Scan for the cell matching the given text and deliver its (x, y) coordinate at center. 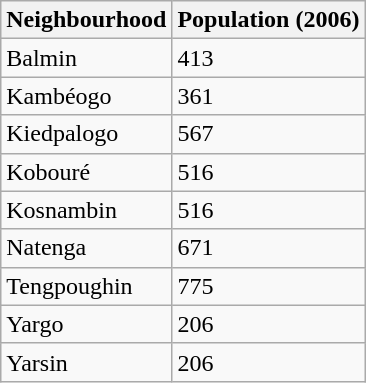
Yargo (86, 324)
Kambéogo (86, 96)
413 (268, 58)
Population (2006) (268, 20)
Kiedpalogo (86, 134)
Kosnambin (86, 210)
Tengpoughin (86, 286)
Yarsin (86, 362)
Neighbourhood (86, 20)
567 (268, 134)
671 (268, 248)
Natenga (86, 248)
Kobouré (86, 172)
Balmin (86, 58)
361 (268, 96)
775 (268, 286)
